Pinpoint the cell where the given text exists, returning its (X, Y) midpoint coordinate. 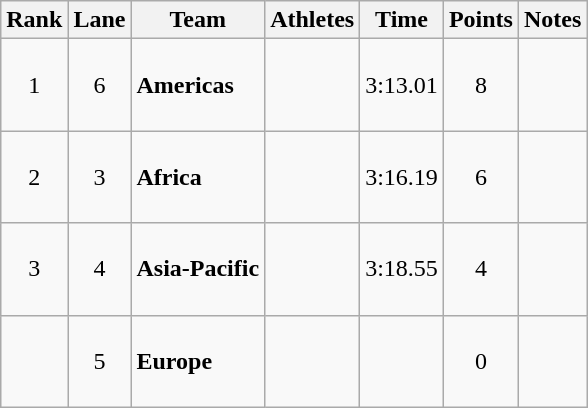
Time (402, 20)
3:18.55 (402, 269)
Points (480, 20)
0 (480, 361)
8 (480, 85)
Rank (34, 20)
Athletes (312, 20)
5 (100, 361)
Asia-Pacific (198, 269)
3:13.01 (402, 85)
Lane (100, 20)
1 (34, 85)
Europe (198, 361)
3:16.19 (402, 177)
Notes (552, 20)
Africa (198, 177)
Team (198, 20)
Americas (198, 85)
2 (34, 177)
